Output the (X, Y) coordinate of the center of the cell containing the given text.  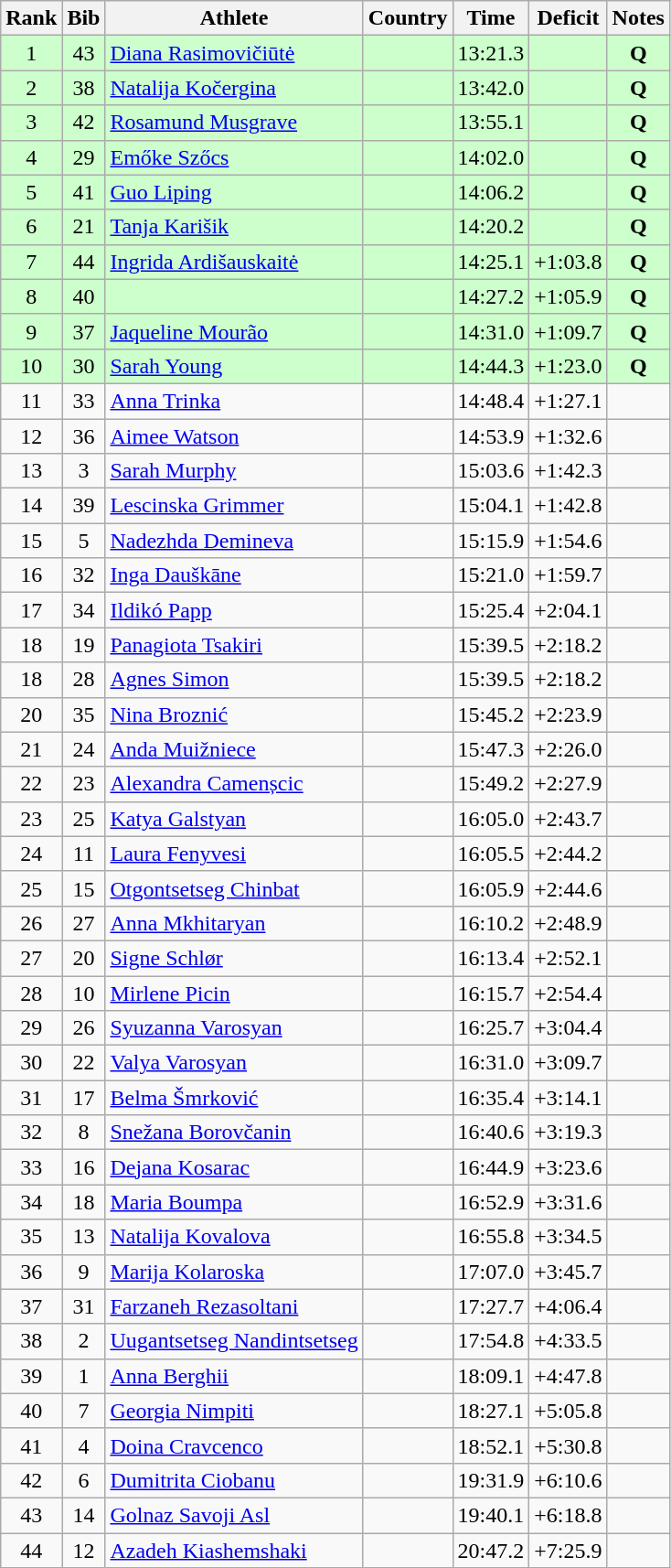
+2:27.9 (569, 784)
16:52.9 (491, 1202)
Snežana Borovčanin (234, 1133)
Bib (84, 18)
Inga Dauškāne (234, 575)
13:42.0 (491, 88)
Nina Broznić (234, 714)
Ingrida Ardišauskaitė (234, 262)
15:45.2 (491, 714)
Agnes Simon (234, 680)
16:05.9 (491, 888)
16:44.9 (491, 1167)
Laura Fenyvesi (234, 854)
14:27.2 (491, 296)
Anna Trinka (234, 401)
Syuzanna Varosyan (234, 1028)
+4:06.4 (569, 1306)
16:05.5 (491, 854)
Marija Kolaroska (234, 1272)
Deficit (569, 18)
+1:32.6 (569, 436)
Azadeh Kiashemshaki (234, 1551)
Katya Galstyan (234, 819)
+2:52.1 (569, 958)
14:20.2 (491, 227)
Aimee Watson (234, 436)
16:05.0 (491, 819)
+4:47.8 (569, 1376)
Anna Mkhitaryan (234, 923)
20:47.2 (491, 1551)
16:25.7 (491, 1028)
Nadezhda Demineva (234, 541)
Valya Varosyan (234, 1063)
Guo Liping (234, 192)
19 (84, 645)
Signe Schlør (234, 958)
+2:54.4 (569, 993)
15:25.4 (491, 610)
13:55.1 (491, 123)
14:53.9 (491, 436)
+7:25.9 (569, 1551)
Mirlene Picin (234, 993)
Anna Berghii (234, 1376)
15:47.3 (491, 749)
+3:31.6 (569, 1202)
Sarah Murphy (234, 471)
Lescinska Grimmer (234, 506)
14:02.0 (491, 157)
+2:44.2 (569, 854)
18:09.1 (491, 1376)
18:27.1 (491, 1411)
14:06.2 (491, 192)
+1:05.9 (569, 296)
+2:43.7 (569, 819)
Uugantsetseg Nandintsetseg (234, 1341)
16:10.2 (491, 923)
19:40.1 (491, 1515)
+6:18.8 (569, 1515)
+2:44.6 (569, 888)
Golnaz Savoji Asl (234, 1515)
16:13.4 (491, 958)
Georgia Nimpiti (234, 1411)
Rank (31, 18)
+3:14.1 (569, 1098)
Country (408, 18)
Otgontsetseg Chinbat (234, 888)
+1:42.3 (569, 471)
Sarah Young (234, 366)
Dumitrita Ciobanu (234, 1480)
+3:09.7 (569, 1063)
+2:48.9 (569, 923)
16:55.8 (491, 1237)
19:31.9 (491, 1480)
17:54.8 (491, 1341)
+2:04.1 (569, 610)
14:25.1 (491, 262)
Belma Šmrković (234, 1098)
Natalija Kočergina (234, 88)
Alexandra Camenșcic (234, 784)
+3:23.6 (569, 1167)
+3:45.7 (569, 1272)
+3:34.5 (569, 1237)
17:07.0 (491, 1272)
+1:09.7 (569, 331)
Jaqueline Mourão (234, 331)
17:27.7 (491, 1306)
Time (491, 18)
Ildikó Papp (234, 610)
16:35.4 (491, 1098)
+1:54.6 (569, 541)
15:04.1 (491, 506)
Doina Cravcenco (234, 1445)
+3:19.3 (569, 1133)
Diana Rasimovičiūtė (234, 53)
Rosamund Musgrave (234, 123)
+2:26.0 (569, 749)
+5:05.8 (569, 1411)
18:52.1 (491, 1445)
14:44.3 (491, 366)
14:48.4 (491, 401)
+1:23.0 (569, 366)
Panagiota Tsakiri (234, 645)
+3:04.4 (569, 1028)
16:31.0 (491, 1063)
Emőke Szőcs (234, 157)
16:40.6 (491, 1133)
15:15.9 (491, 541)
Natalija Kovalova (234, 1237)
13:21.3 (491, 53)
+1:42.8 (569, 506)
15:49.2 (491, 784)
+4:33.5 (569, 1341)
Farzaneh Rezasoltani (234, 1306)
+1:59.7 (569, 575)
Dejana Kosarac (234, 1167)
Maria Boumpa (234, 1202)
+6:10.6 (569, 1480)
16:15.7 (491, 993)
+5:30.8 (569, 1445)
Athlete (234, 18)
Notes (638, 18)
15:21.0 (491, 575)
+1:27.1 (569, 401)
+2:23.9 (569, 714)
Tanja Karišik (234, 227)
+1:03.8 (569, 262)
15:03.6 (491, 471)
14:31.0 (491, 331)
Anda Muižniece (234, 749)
